Scan for the cell matching the given text and deliver its (X, Y) coordinate at center. 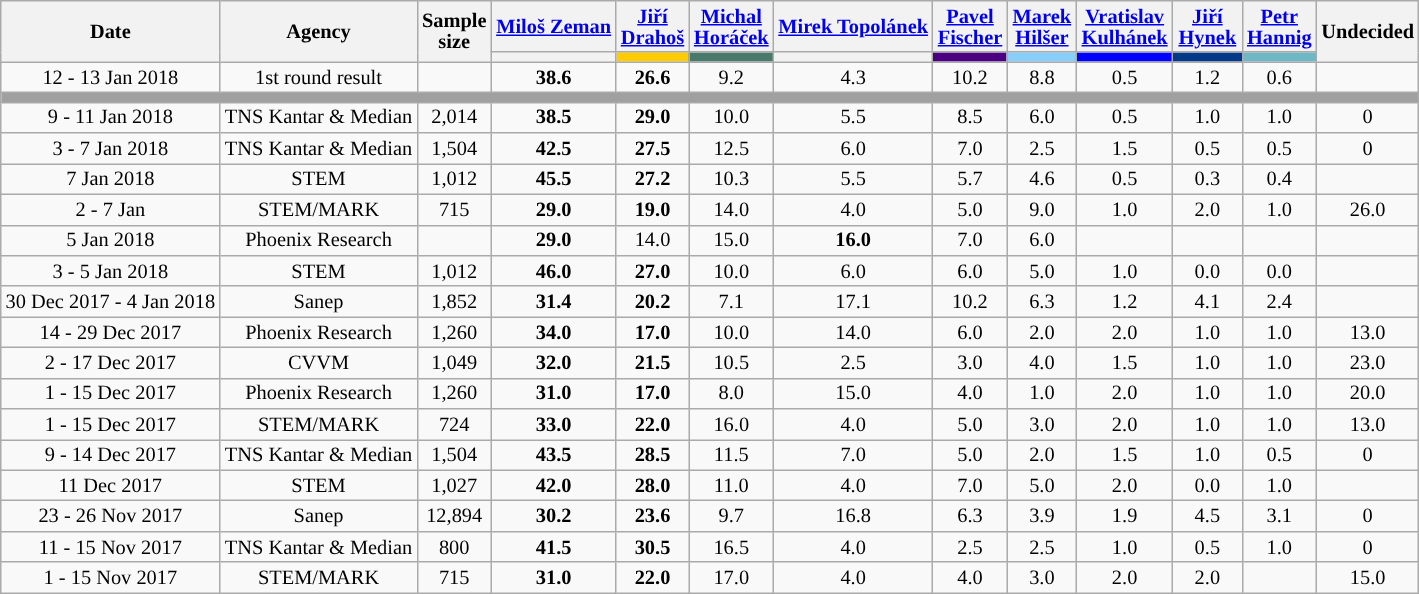
8.0 (731, 394)
4.1 (1208, 302)
2,014 (454, 118)
17.1 (852, 302)
23.6 (652, 516)
Petr Hannig (1279, 26)
30.5 (652, 546)
2 - 7 Jan (110, 210)
33.0 (554, 424)
Undecided (1368, 30)
31.4 (554, 302)
9 - 14 Dec 2017 (110, 454)
34.0 (554, 332)
16.8 (852, 516)
21.5 (652, 362)
43.5 (554, 454)
0.6 (1279, 78)
12,894 (454, 516)
724 (454, 424)
27.0 (652, 270)
Michal Horáček (731, 26)
0.3 (1208, 178)
38.5 (554, 118)
23 - 26 Nov 2017 (110, 516)
4.3 (852, 78)
23.0 (1368, 362)
7.1 (731, 302)
1,049 (454, 362)
CVVM (318, 362)
Date (110, 30)
7 Jan 2018 (110, 178)
1.9 (1125, 516)
9.2 (731, 78)
28.5 (652, 454)
11.5 (731, 454)
5 Jan 2018 (110, 240)
Marek Hilšer (1042, 26)
30 Dec 2017 - 4 Jan 2018 (110, 302)
1st round result (318, 78)
1,852 (454, 302)
12.5 (731, 148)
1,027 (454, 486)
20.2 (652, 302)
27.2 (652, 178)
10.3 (731, 178)
9 - 11 Jan 2018 (110, 118)
20.0 (1368, 394)
5.7 (970, 178)
8.8 (1042, 78)
0.4 (1279, 178)
Miloš Zeman (554, 26)
3.1 (1279, 516)
42.5 (554, 148)
32.0 (554, 362)
19.0 (652, 210)
2.4 (1279, 302)
3.9 (1042, 516)
Pavel Fischer (970, 26)
Jiří Hynek (1208, 26)
9.0 (1042, 210)
42.0 (554, 486)
45.5 (554, 178)
3 - 7 Jan 2018 (110, 148)
Samplesize (454, 30)
38.6 (554, 78)
14 - 29 Dec 2017 (110, 332)
27.5 (652, 148)
Vratislav Kulhánek (1125, 26)
11 Dec 2017 (110, 486)
800 (454, 546)
Jiří Drahoš (652, 26)
4.6 (1042, 178)
12 - 13 Jan 2018 (110, 78)
10.5 (731, 362)
4.5 (1208, 516)
2 - 17 Dec 2017 (110, 362)
16.5 (731, 546)
9.7 (731, 516)
3 - 5 Jan 2018 (110, 270)
11.0 (731, 486)
41.5 (554, 546)
11 - 15 Nov 2017 (110, 546)
30.2 (554, 516)
Agency (318, 30)
Mirek Topolánek (852, 26)
1 - 15 Nov 2017 (110, 578)
8.5 (970, 118)
28.0 (652, 486)
26.0 (1368, 210)
46.0 (554, 270)
26.6 (652, 78)
